Output the (x, y) coordinate of the center of the cell containing the given text.  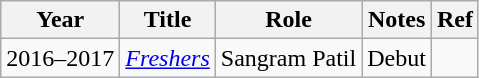
Freshers (168, 58)
Sangram Patil (288, 58)
Debut (397, 58)
Role (288, 20)
Notes (397, 20)
Year (60, 20)
Title (168, 20)
Ref (454, 20)
2016–2017 (60, 58)
